Capture the cell that displays the provided text and extract its [x, y] central coordinate. 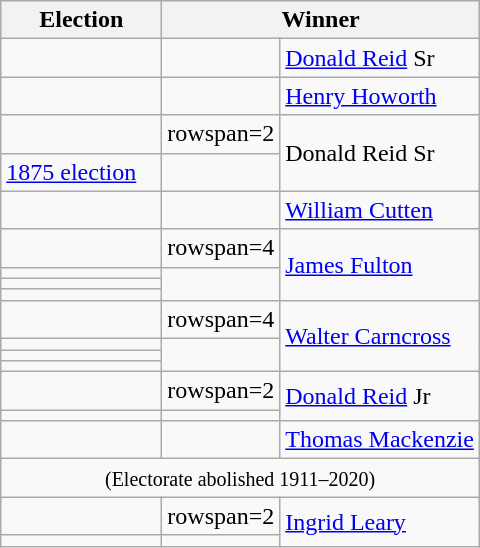
Election [82, 20]
Ingrid Leary [380, 522]
Thomas Mackenzie [380, 440]
(Electorate abolished 1911–2020) [240, 478]
Donald Reid Jr [380, 396]
Henry Howorth [380, 96]
William Cutten [380, 210]
1875 election [82, 172]
James Fulton [380, 264]
Winner [321, 20]
Walter Carncross [380, 336]
